From the cell containing the given text, extract its center point as (X, Y) coordinate. 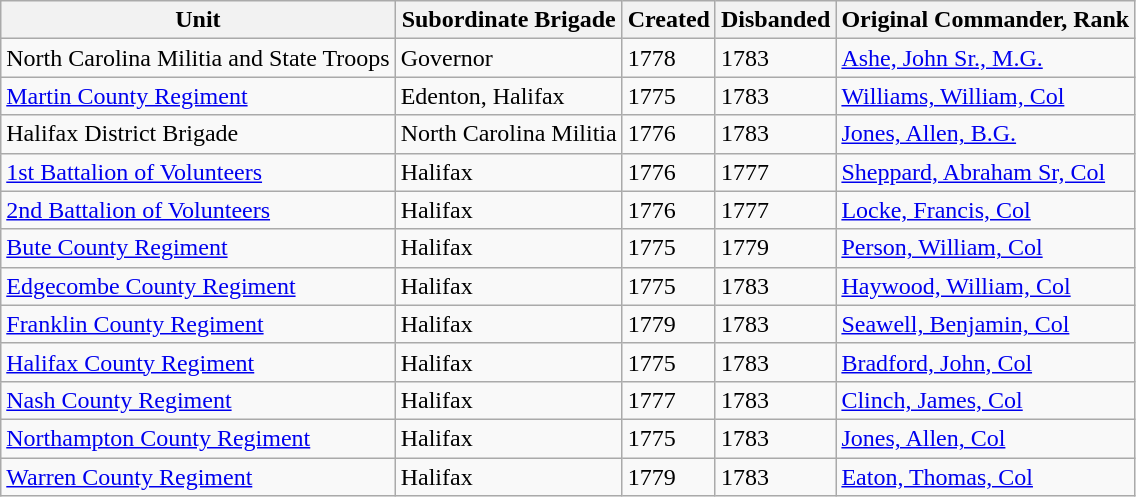
Governor (508, 58)
Northampton County Regiment (198, 438)
Disbanded (775, 20)
Locke, Francis, Col (986, 210)
Halifax County Regiment (198, 362)
North Carolina Militia and State Troops (198, 58)
Clinch, James, Col (986, 400)
Original Commander, Rank (986, 20)
Sheppard, Abraham Sr, Col (986, 172)
Bradford, John, Col (986, 362)
Jones, Allen, B.G. (986, 134)
Edgecombe County Regiment (198, 286)
Haywood, William, Col (986, 286)
Created (668, 20)
2nd Battalion of Volunteers (198, 210)
Jones, Allen, Col (986, 438)
Subordinate Brigade (508, 20)
Williams, William, Col (986, 96)
North Carolina Militia (508, 134)
Person, William, Col (986, 248)
Franklin County Regiment (198, 324)
1778 (668, 58)
Eaton, Thomas, Col (986, 477)
Halifax District Brigade (198, 134)
Nash County Regiment (198, 400)
1st Battalion of Volunteers (198, 172)
Ashe, John Sr., M.G. (986, 58)
Unit (198, 20)
Edenton, Halifax (508, 96)
Martin County Regiment (198, 96)
Seawell, Benjamin, Col (986, 324)
Warren County Regiment (198, 477)
Bute County Regiment (198, 248)
